Identify which cell holds the provided text, then report its (x, y) central coordinate. 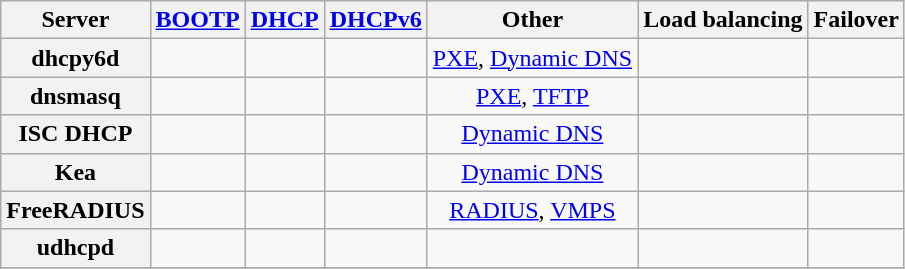
Load balancing (723, 20)
Failover (856, 20)
RADIUS, VMPS (532, 210)
dhcpy6d (76, 58)
dnsmasq (76, 96)
DHCPv6 (376, 20)
Kea (76, 172)
Other (532, 20)
ISC DHCP (76, 134)
FreeRADIUS (76, 210)
DHCP (284, 20)
PXE, Dynamic DNS (532, 58)
udhcpd (76, 248)
Server (76, 20)
BOOTP (198, 20)
PXE, TFTP (532, 96)
